Pinpoint the cell where the given text exists, returning its (X, Y) midpoint coordinate. 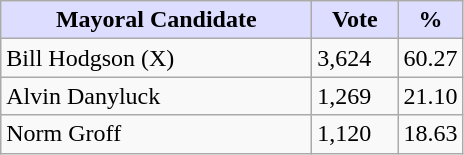
% (430, 20)
60.27 (430, 58)
Alvin Danyluck (156, 96)
Mayoral Candidate (156, 20)
Norm Groff (156, 134)
Bill Hodgson (X) (156, 58)
Vote (355, 20)
3,624 (355, 58)
21.10 (430, 96)
1,269 (355, 96)
1,120 (355, 134)
18.63 (430, 134)
